For the text-containing cell, return its midpoint in [x, y] coordinate format. 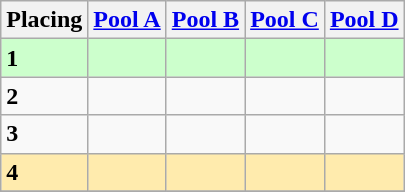
Pool A [127, 20]
2 [44, 96]
Pool B [205, 20]
1 [44, 58]
Pool C [285, 20]
Pool D [364, 20]
Placing [44, 20]
4 [44, 172]
3 [44, 134]
